Determine the [x, y] coordinate at the center of the cell enclosing the given text.  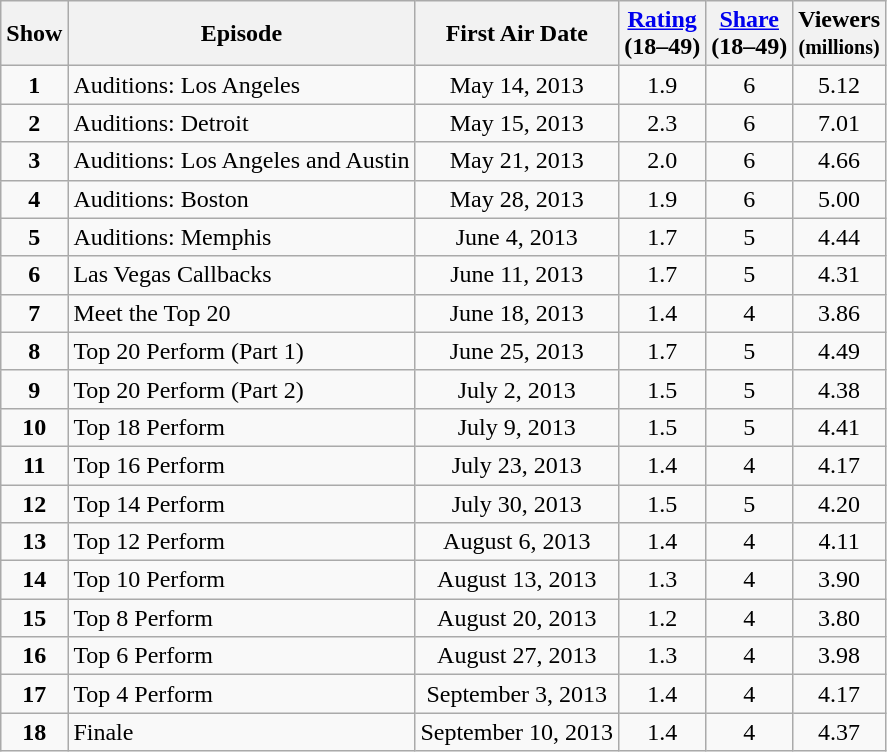
Top 6 Perform [242, 656]
5.12 [840, 85]
Auditions: Los Angeles and Austin [242, 161]
Share(18–49) [750, 34]
15 [34, 618]
7 [34, 313]
9 [34, 389]
Auditions: Los Angeles [242, 85]
7.01 [840, 123]
Auditions: Boston [242, 199]
16 [34, 656]
Top 8 Perform [242, 618]
May 28, 2013 [517, 199]
3.80 [840, 618]
August 13, 2013 [517, 580]
4.44 [840, 237]
4.41 [840, 427]
July 9, 2013 [517, 427]
4.38 [840, 389]
Show [34, 34]
Top 20 Perform (Part 1) [242, 351]
4.11 [840, 542]
June 4, 2013 [517, 237]
4.37 [840, 732]
Top 4 Perform [242, 694]
2 [34, 123]
12 [34, 503]
3.90 [840, 580]
8 [34, 351]
Auditions: Detroit [242, 123]
September 3, 2013 [517, 694]
1 [34, 85]
Auditions: Memphis [242, 237]
Top 12 Perform [242, 542]
Top 20 Perform (Part 2) [242, 389]
5.00 [840, 199]
Meet the Top 20 [242, 313]
4.31 [840, 275]
3.98 [840, 656]
17 [34, 694]
August 20, 2013 [517, 618]
July 23, 2013 [517, 465]
May 14, 2013 [517, 85]
Top 14 Perform [242, 503]
May 15, 2013 [517, 123]
4.49 [840, 351]
Rating(18–49) [662, 34]
3 [34, 161]
4.20 [840, 503]
August 6, 2013 [517, 542]
4.66 [840, 161]
14 [34, 580]
Las Vegas Callbacks [242, 275]
Episode [242, 34]
June 11, 2013 [517, 275]
Viewers(millions) [840, 34]
1.2 [662, 618]
10 [34, 427]
Top 18 Perform [242, 427]
June 18, 2013 [517, 313]
2.3 [662, 123]
3.86 [840, 313]
13 [34, 542]
11 [34, 465]
18 [34, 732]
May 21, 2013 [517, 161]
June 25, 2013 [517, 351]
Finale [242, 732]
Top 16 Perform [242, 465]
First Air Date [517, 34]
August 27, 2013 [517, 656]
July 2, 2013 [517, 389]
September 10, 2013 [517, 732]
July 30, 2013 [517, 503]
2.0 [662, 161]
Top 10 Perform [242, 580]
